Find where the given text appears and provide that cell's center as (X, Y) coordinate. 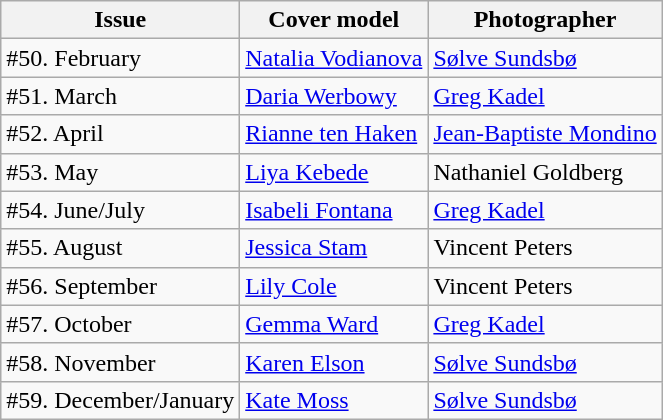
#57. October (120, 324)
Jean-Baptiste Mondino (545, 134)
Natalia Vodianova (334, 58)
#51. March (120, 96)
Rianne ten Haken (334, 134)
Lily Cole (334, 286)
Kate Moss (334, 400)
#55. August (120, 248)
#53. May (120, 172)
Cover model (334, 20)
Issue (120, 20)
Photographer (545, 20)
#56. September (120, 286)
Nathaniel Goldberg (545, 172)
Karen Elson (334, 362)
#54. June/July (120, 210)
#59. December/January (120, 400)
Daria Werbowy (334, 96)
#58. November (120, 362)
Jessica Stam (334, 248)
Isabeli Fontana (334, 210)
#50. February (120, 58)
Gemma Ward (334, 324)
#52. April (120, 134)
Liya Kebede (334, 172)
